From the cell containing the given text, extract its center point as (X, Y) coordinate. 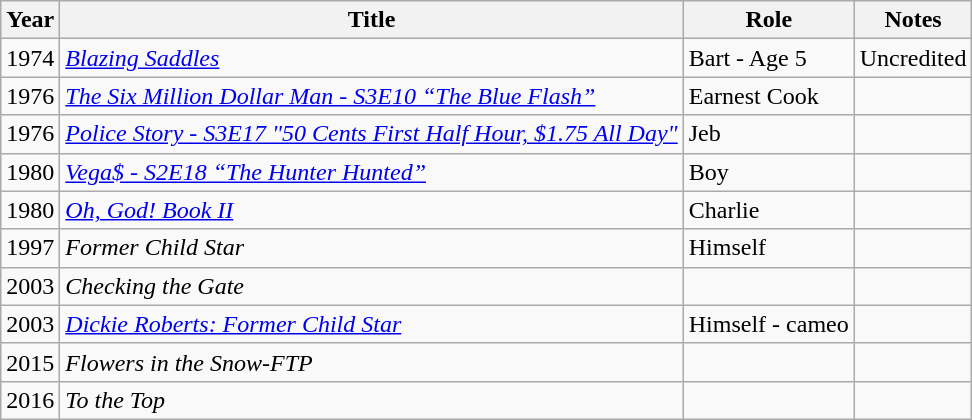
Bart - Age 5 (768, 58)
Himself - cameo (768, 324)
Himself (768, 248)
Role (768, 20)
Flowers in the Snow-FTP (372, 362)
Year (30, 20)
2015 (30, 362)
Earnest Cook (768, 96)
Uncredited (913, 58)
The Six Million Dollar Man - S3E10 “The Blue Flash” (372, 96)
Title (372, 20)
1974 (30, 58)
2016 (30, 400)
Charlie (768, 210)
Oh, God! Book II (372, 210)
Checking the Gate (372, 286)
Jeb (768, 134)
Blazing Saddles (372, 58)
Former Child Star (372, 248)
Dickie Roberts: Former Child Star (372, 324)
1997 (30, 248)
To the Top (372, 400)
Boy (768, 172)
Vega$ - S2E18 “The Hunter Hunted” (372, 172)
Notes (913, 20)
Police Story - S3E17 "50 Cents First Half Hour, $1.75 All Day" (372, 134)
